From the cell containing the given text, extract its center point as (x, y) coordinate. 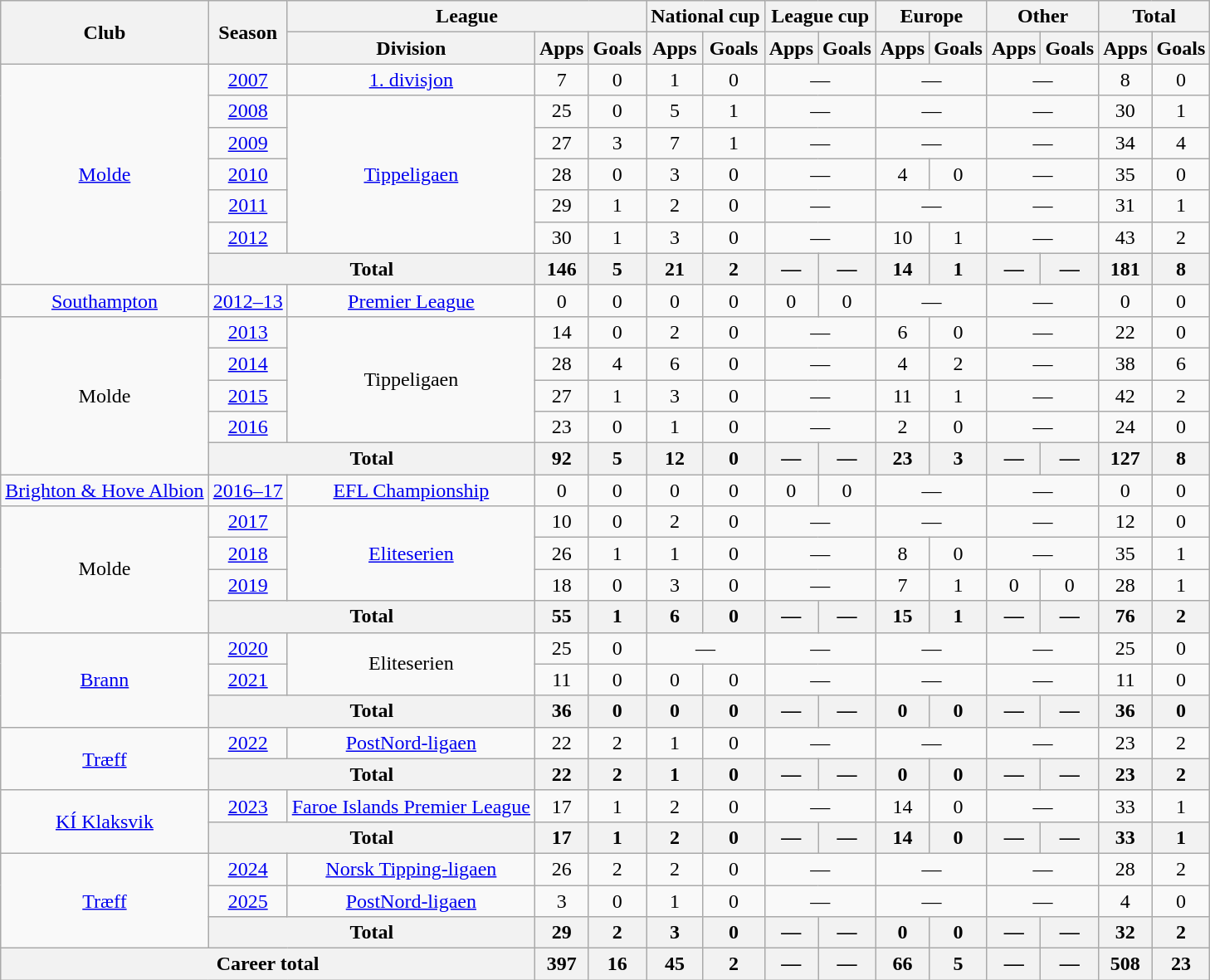
34 (1125, 143)
1. divisjon (411, 80)
2017 (247, 522)
76 (1125, 617)
National cup (705, 17)
EFL Championship (411, 490)
18 (562, 585)
508 (1125, 964)
Southampton (105, 300)
2012 (247, 237)
397 (562, 964)
2021 (247, 680)
KÍ Klaksvik (105, 822)
Premier League (411, 300)
2010 (247, 174)
2020 (247, 648)
2022 (247, 743)
Career total (268, 964)
92 (562, 459)
Division (411, 48)
Other (1042, 17)
2025 (247, 900)
2011 (247, 206)
Europe (931, 17)
66 (902, 964)
Brann (105, 680)
21 (675, 269)
2016 (247, 427)
2009 (247, 143)
2016–17 (247, 490)
League (466, 17)
2014 (247, 363)
32 (1125, 933)
127 (1125, 459)
League cup (820, 17)
2012–13 (247, 300)
45 (675, 964)
Faroe Islands Premier League (411, 806)
43 (1125, 237)
2024 (247, 869)
146 (562, 269)
42 (1125, 396)
2018 (247, 553)
55 (562, 617)
Club (105, 32)
2008 (247, 111)
24 (1125, 427)
2019 (247, 585)
Season (247, 32)
38 (1125, 363)
31 (1125, 206)
2015 (247, 396)
181 (1125, 269)
16 (617, 964)
15 (902, 617)
2007 (247, 80)
2023 (247, 806)
2013 (247, 332)
Norsk Tipping-ligaen (411, 869)
Brighton & Hove Albion (105, 490)
